Search for the cell housing the specified text and yield its [X, Y] center coordinate. 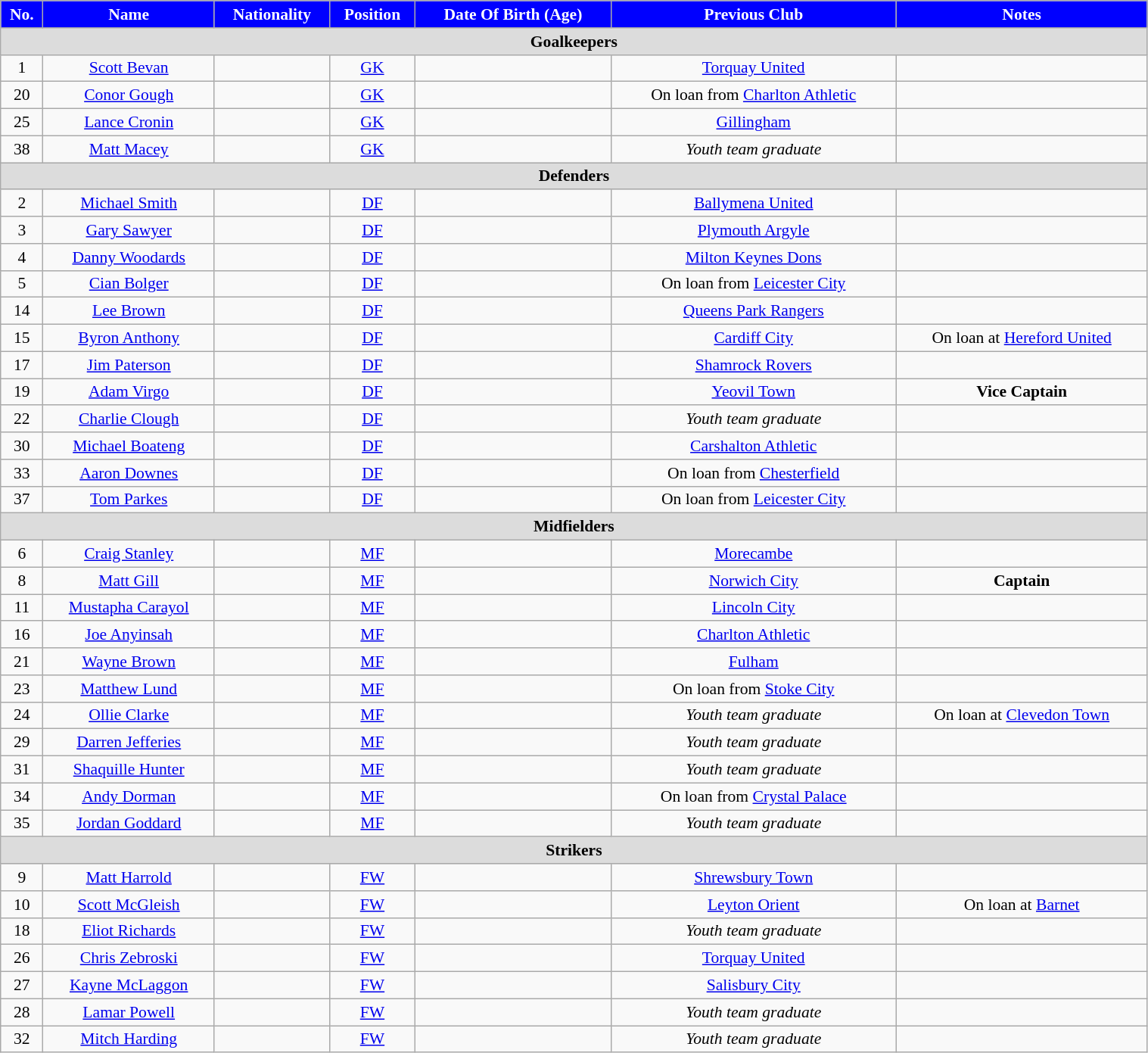
Scott McGleish [129, 905]
Cian Bolger [129, 284]
Matt Harrold [129, 877]
32 [22, 1039]
Nationality [272, 14]
Lincoln City [754, 608]
Plymouth Argyle [754, 230]
35 [22, 824]
Milton Keynes Dons [754, 257]
Lance Cronin [129, 123]
Ballymena United [754, 204]
Strikers [574, 851]
11 [22, 608]
Yeovil Town [754, 392]
On loan at Barnet [1022, 905]
25 [22, 123]
Matt Gill [129, 581]
Fulham [754, 662]
33 [22, 473]
Name [129, 14]
Previous Club [754, 14]
20 [22, 95]
14 [22, 311]
Ollie Clarke [129, 715]
Lamar Powell [129, 1012]
Charlie Clough [129, 419]
Vice Captain [1022, 392]
Morecambe [754, 554]
Notes [1022, 14]
Matt Macey [129, 149]
Michael Boateng [129, 446]
26 [22, 958]
On loan from Stoke City [754, 689]
On loan from Crystal Palace [754, 796]
5 [22, 284]
On loan at Clevedon Town [1022, 715]
Leyton Orient [754, 905]
Aaron Downes [129, 473]
22 [22, 419]
No. [22, 14]
27 [22, 986]
3 [22, 230]
Jim Paterson [129, 365]
Matthew Lund [129, 689]
8 [22, 581]
Andy Dorman [129, 796]
2 [22, 204]
37 [22, 500]
Kayne McLaggon [129, 986]
19 [22, 392]
23 [22, 689]
Chris Zebroski [129, 958]
Jordan Goddard [129, 824]
Lee Brown [129, 311]
30 [22, 446]
Tom Parkes [129, 500]
Gary Sawyer [129, 230]
Defenders [574, 176]
16 [22, 635]
Cardiff City [754, 338]
34 [22, 796]
Wayne Brown [129, 662]
Captain [1022, 581]
Scott Bevan [129, 68]
Norwich City [754, 581]
Charlton Athletic [754, 635]
17 [22, 365]
Carshalton Athletic [754, 446]
18 [22, 931]
Gillingham [754, 123]
Date Of Birth (Age) [513, 14]
Salisbury City [754, 986]
28 [22, 1012]
38 [22, 149]
Mitch Harding [129, 1039]
Shrewsbury Town [754, 877]
31 [22, 770]
1 [22, 68]
Midfielders [574, 527]
Michael Smith [129, 204]
29 [22, 743]
On loan from Chesterfield [754, 473]
4 [22, 257]
Adam Virgo [129, 392]
Conor Gough [129, 95]
Shamrock Rovers [754, 365]
Craig Stanley [129, 554]
Goalkeepers [574, 42]
15 [22, 338]
Queens Park Rangers [754, 311]
9 [22, 877]
Shaquille Hunter [129, 770]
24 [22, 715]
6 [22, 554]
Byron Anthony [129, 338]
Eliot Richards [129, 931]
Joe Anyinsah [129, 635]
On loan at Hereford United [1022, 338]
Danny Woodards [129, 257]
10 [22, 905]
On loan from Charlton Athletic [754, 95]
Position [372, 14]
Mustapha Carayol [129, 608]
21 [22, 662]
Darren Jefferies [129, 743]
